Search for the cell housing the specified text and yield its [X, Y] center coordinate. 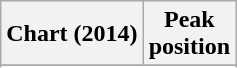
Peakposition [189, 34]
Chart (2014) [72, 34]
